Capture the cell that displays the provided text and extract its [x, y] central coordinate. 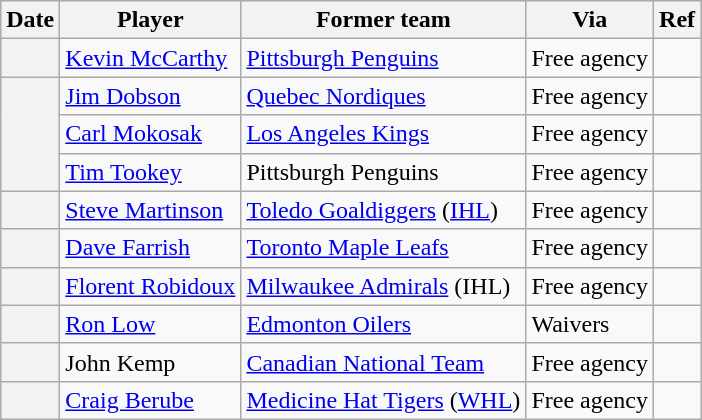
Medicine Hat Tigers (WHL) [384, 400]
Canadian National Team [384, 362]
Kevin McCarthy [150, 58]
Quebec Nordiques [384, 96]
Craig Berube [150, 400]
Ref [678, 20]
Former team [384, 20]
Via [590, 20]
Jim Dobson [150, 96]
Dave Farrish [150, 248]
Ron Low [150, 324]
Toledo Goaldiggers (IHL) [384, 210]
John Kemp [150, 362]
Tim Tookey [150, 172]
Date [30, 20]
Florent Robidoux [150, 286]
Carl Mokosak [150, 134]
Milwaukee Admirals (IHL) [384, 286]
Toronto Maple Leafs [384, 248]
Player [150, 20]
Los Angeles Kings [384, 134]
Steve Martinson [150, 210]
Edmonton Oilers [384, 324]
Waivers [590, 324]
